Scan for the cell matching the given text and deliver its [x, y] coordinate at center. 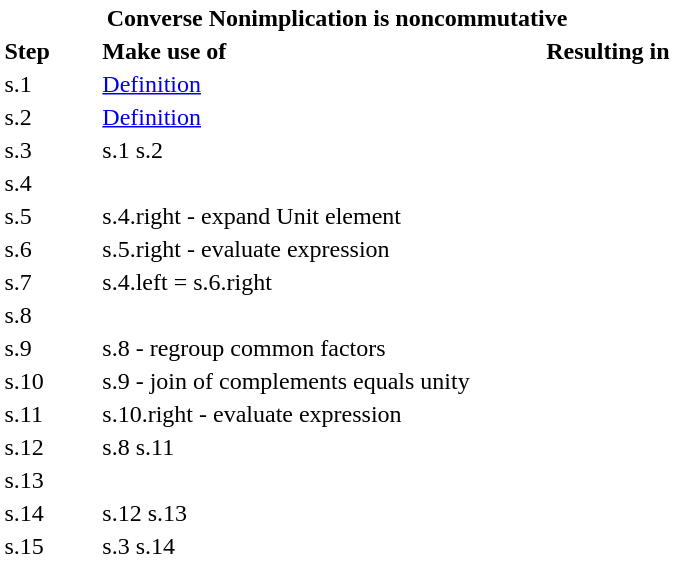
Resulting in [608, 51]
s.1 s.2 [322, 150]
s.9 [50, 348]
s.12 [50, 447]
s.13 [50, 480]
Converse Nonimplication is noncommutative [337, 18]
s.15 [50, 546]
s.4.left = s.6.right [322, 282]
s.4 [50, 183]
s.10 [50, 381]
s.1 [50, 84]
Step [50, 51]
s.10.right - evaluate expression [322, 414]
s.9 - join of complements equals unity [322, 381]
Make use of [322, 51]
s.3 s.14 [322, 546]
s.6 [50, 249]
s.8 [50, 315]
s.5.right - evaluate expression [322, 249]
s.4.right - expand Unit element [322, 216]
s.2 [50, 117]
s.5 [50, 216]
s.8 - regroup common factors [322, 348]
s.3 [50, 150]
s.11 [50, 414]
s.14 [50, 513]
s.7 [50, 282]
s.12 s.13 [322, 513]
s.8 s.11 [322, 447]
